Locate the cell with the specified text and output its [x, y] center coordinate. 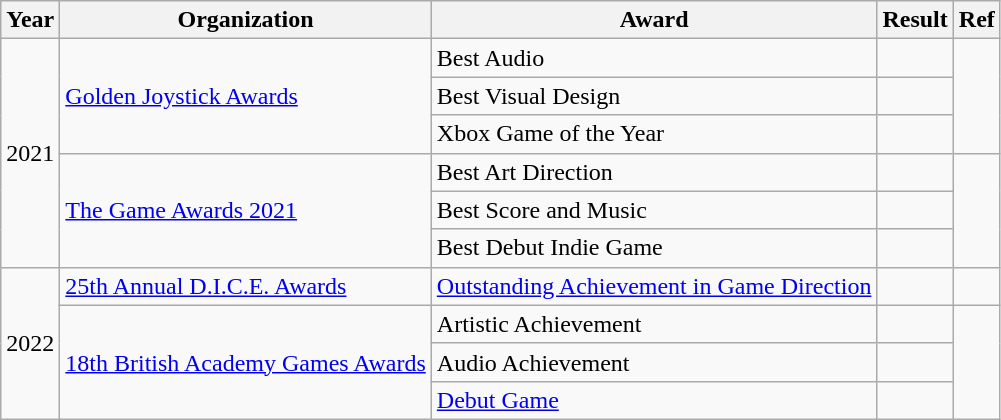
Outstanding Achievement in Game Direction [654, 286]
Award [654, 20]
Golden Joystick Awards [246, 96]
Ref [976, 20]
Artistic Achievement [654, 324]
Result [915, 20]
Best Art Direction [654, 172]
Best Audio [654, 58]
25th Annual D.I.C.E. Awards [246, 286]
2021 [30, 153]
Debut Game [654, 400]
18th British Academy Games Awards [246, 362]
The Game Awards 2021 [246, 210]
Audio Achievement [654, 362]
Year [30, 20]
Best Visual Design [654, 96]
Xbox Game of the Year [654, 134]
Best Debut Indie Game [654, 248]
Best Score and Music [654, 210]
2022 [30, 343]
Organization [246, 20]
